Provide the (x, y) coordinate of the cell's center where the given text is located.  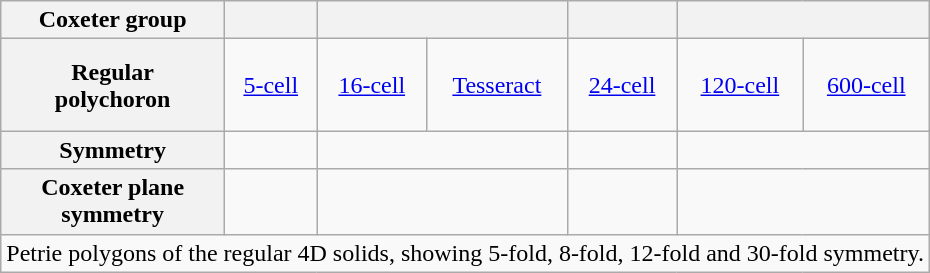
Coxeter group (113, 20)
5-cell (270, 85)
120-cell (740, 85)
Petrie polygons of the regular 4D solids, showing 5-fold, 8-fold, 12-fold and 30-fold symmetry. (466, 253)
Symmetry (113, 150)
Tesseract (496, 85)
600-cell (866, 85)
Regularpolychoron (113, 85)
16-cell (372, 85)
24-cell (622, 85)
Coxeter planesymmetry (113, 202)
